Capture the cell that displays the provided text and extract its (x, y) central coordinate. 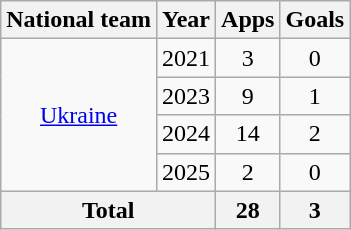
Goals (315, 20)
14 (248, 134)
2025 (186, 172)
2021 (186, 58)
Apps (248, 20)
Ukraine (79, 115)
National team (79, 20)
2023 (186, 96)
1 (315, 96)
2024 (186, 134)
9 (248, 96)
Total (108, 210)
Year (186, 20)
28 (248, 210)
